Return the [X, Y] coordinate for the center point of the cell that contains the specified text.  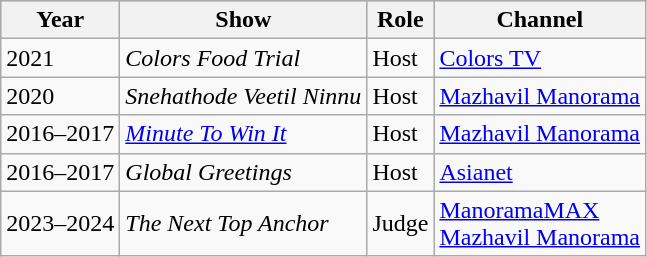
ManoramaMAX Mazhavil Manorama [540, 224]
Colors TV [540, 58]
2023–2024 [60, 224]
Asianet [540, 172]
The Next Top Anchor [244, 224]
Role [400, 20]
Minute To Win It [244, 134]
Snehathode Veetil Ninnu [244, 96]
Channel [540, 20]
Show [244, 20]
Judge [400, 224]
2021 [60, 58]
Year [60, 20]
Colors Food Trial [244, 58]
Global Greetings [244, 172]
2020 [60, 96]
